Determine the [x, y] coordinate at the center of the cell enclosing the given text.  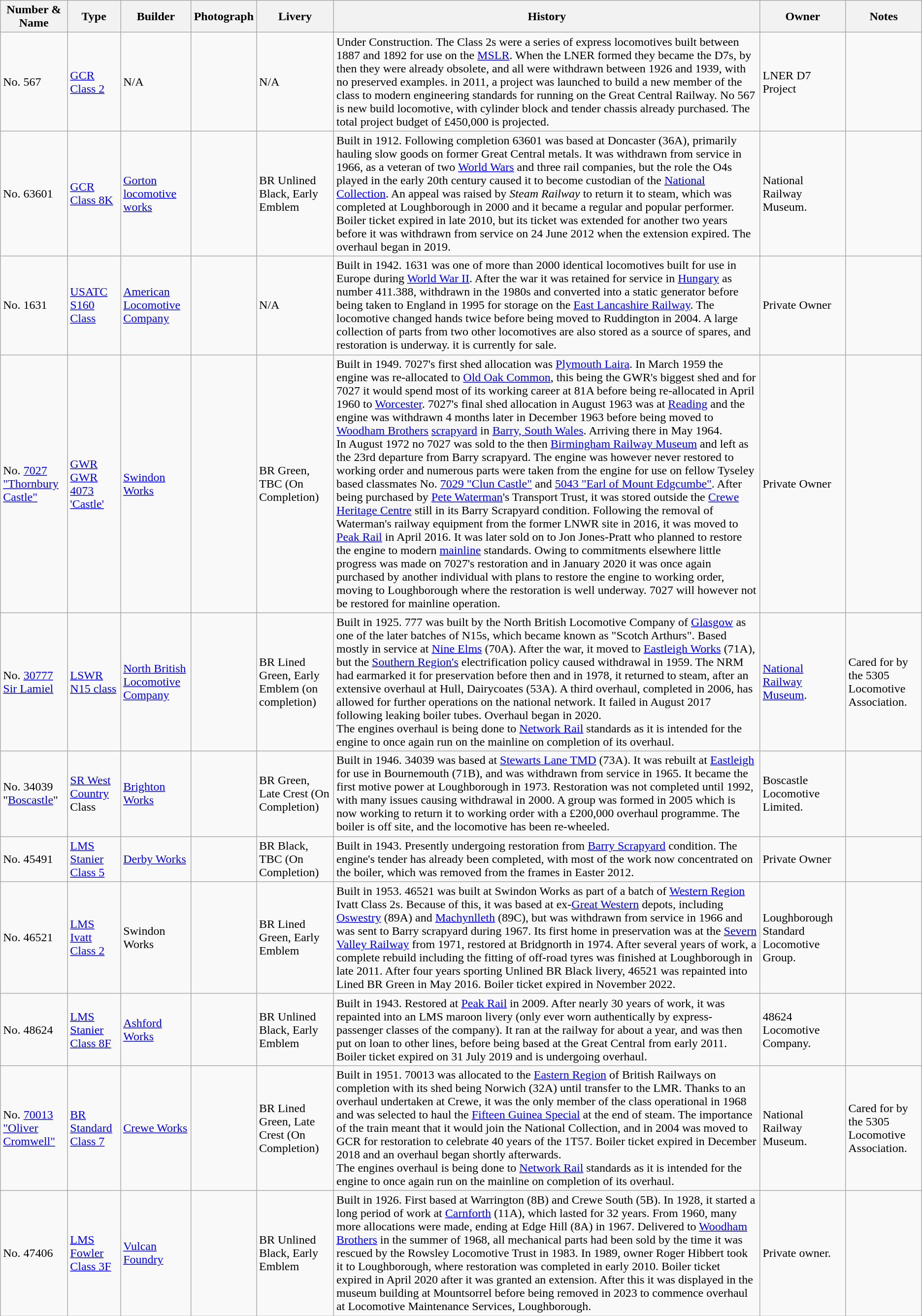
BR Black, TBC (On Completion) [296, 859]
Owner [803, 17]
American Locomotive Company [156, 305]
LMS Fowler Class 3F [94, 1253]
Brighton Works [156, 794]
GCR Class 2 [94, 82]
BR Standard Class 7 [94, 1128]
LSWR N15 class [94, 682]
Derby Works [156, 859]
LNER D7 Project [803, 82]
BR Lined Green, Late Crest (On Completion) [296, 1128]
BR Lined Green, Early Emblem (on completion) [296, 682]
BR Green, TBC (On Completion) [296, 484]
No. 1631 [34, 305]
LMS Stanier Class 8F [94, 1029]
Builder [156, 17]
SR West Country Class [94, 794]
BR Green, Late Crest (On Completion) [296, 794]
LMS Ivatt Class 2 [94, 938]
Private owner. [803, 1253]
Vulcan Foundry [156, 1253]
Type [94, 17]
Photograph [224, 17]
No. 45491 [34, 859]
GWR GWR 4073 'Castle' [94, 484]
No. 7027 "Thornbury Castle" [34, 484]
BR Lined Green, Early Emblem [296, 938]
History [547, 17]
Ashford Works [156, 1029]
No. 30777 Sir Lamiel [34, 682]
No. 70013 "Oliver Cromwell" [34, 1128]
GCR Class 8K [94, 194]
USATC S160 Class [94, 305]
Loughborough Standard Locomotive Group. [803, 938]
North British Locomotive Company [156, 682]
Gorton locomotive works [156, 194]
LMS Stanier Class 5 [94, 859]
No. 567 [34, 82]
Crewe Works [156, 1128]
No. 47406 [34, 1253]
No. 34039 "Boscastle" [34, 794]
Notes [884, 17]
No. 46521 [34, 938]
Boscastle Locomotive Limited. [803, 794]
Number & Name [34, 17]
No. 48624 [34, 1029]
Livery [296, 17]
No. 63601 [34, 194]
48624 Locomotive Company. [803, 1029]
